Pinpoint the cell where the given text exists, returning its (X, Y) midpoint coordinate. 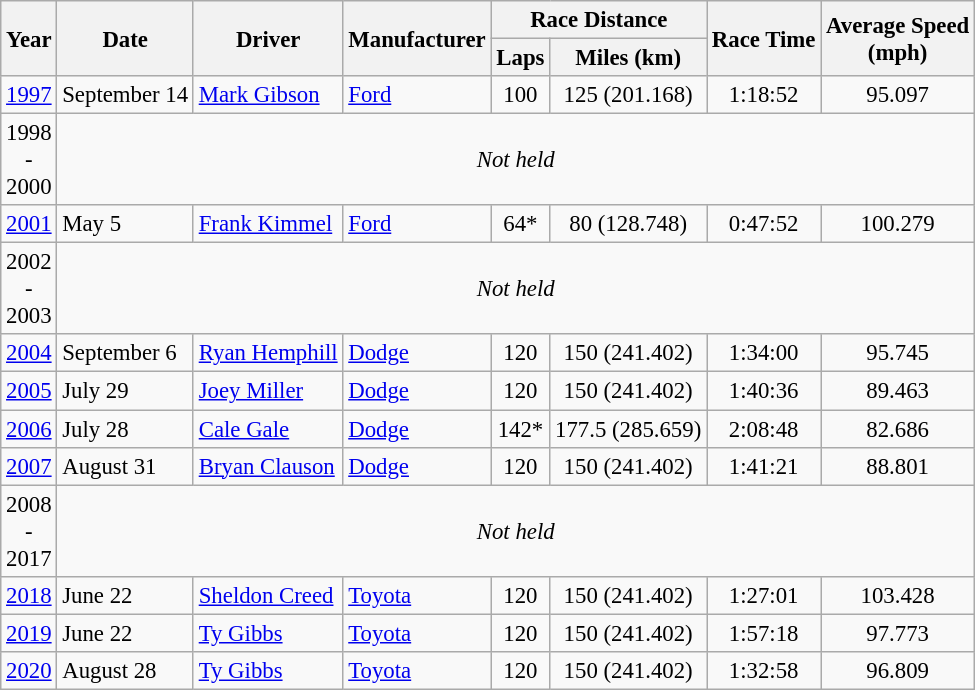
2004 (29, 353)
Cale Gale (268, 429)
2008-2017 (29, 531)
2005 (29, 391)
97.773 (898, 633)
August 31 (125, 466)
Date (125, 38)
Laps (520, 58)
64* (520, 224)
Year (29, 38)
Race Time (764, 38)
1:41:21 (764, 466)
100.279 (898, 224)
1:27:01 (764, 595)
80 (128.748) (628, 224)
2018 (29, 595)
July 29 (125, 391)
142* (520, 429)
2002-2003 (29, 289)
1:40:36 (764, 391)
2007 (29, 466)
96.809 (898, 671)
2019 (29, 633)
2:08:48 (764, 429)
Sheldon Creed (268, 595)
Mark Gibson (268, 95)
1997 (29, 95)
89.463 (898, 391)
88.801 (898, 466)
1:32:58 (764, 671)
July 28 (125, 429)
Race Distance (599, 20)
Joey Miller (268, 391)
95.097 (898, 95)
Manufacturer (417, 38)
Miles (km) (628, 58)
103.428 (898, 595)
Bryan Clauson (268, 466)
May 5 (125, 224)
1998-2000 (29, 160)
1:18:52 (764, 95)
Frank Kimmel (268, 224)
2006 (29, 429)
100 (520, 95)
September 14 (125, 95)
125 (201.168) (628, 95)
177.5 (285.659) (628, 429)
2001 (29, 224)
0:47:52 (764, 224)
Average Speed(mph) (898, 38)
95.745 (898, 353)
2020 (29, 671)
Ryan Hemphill (268, 353)
September 6 (125, 353)
82.686 (898, 429)
Driver (268, 38)
1:34:00 (764, 353)
August 28 (125, 671)
1:57:18 (764, 633)
